Scan for the cell matching the given text and deliver its [X, Y] coordinate at center. 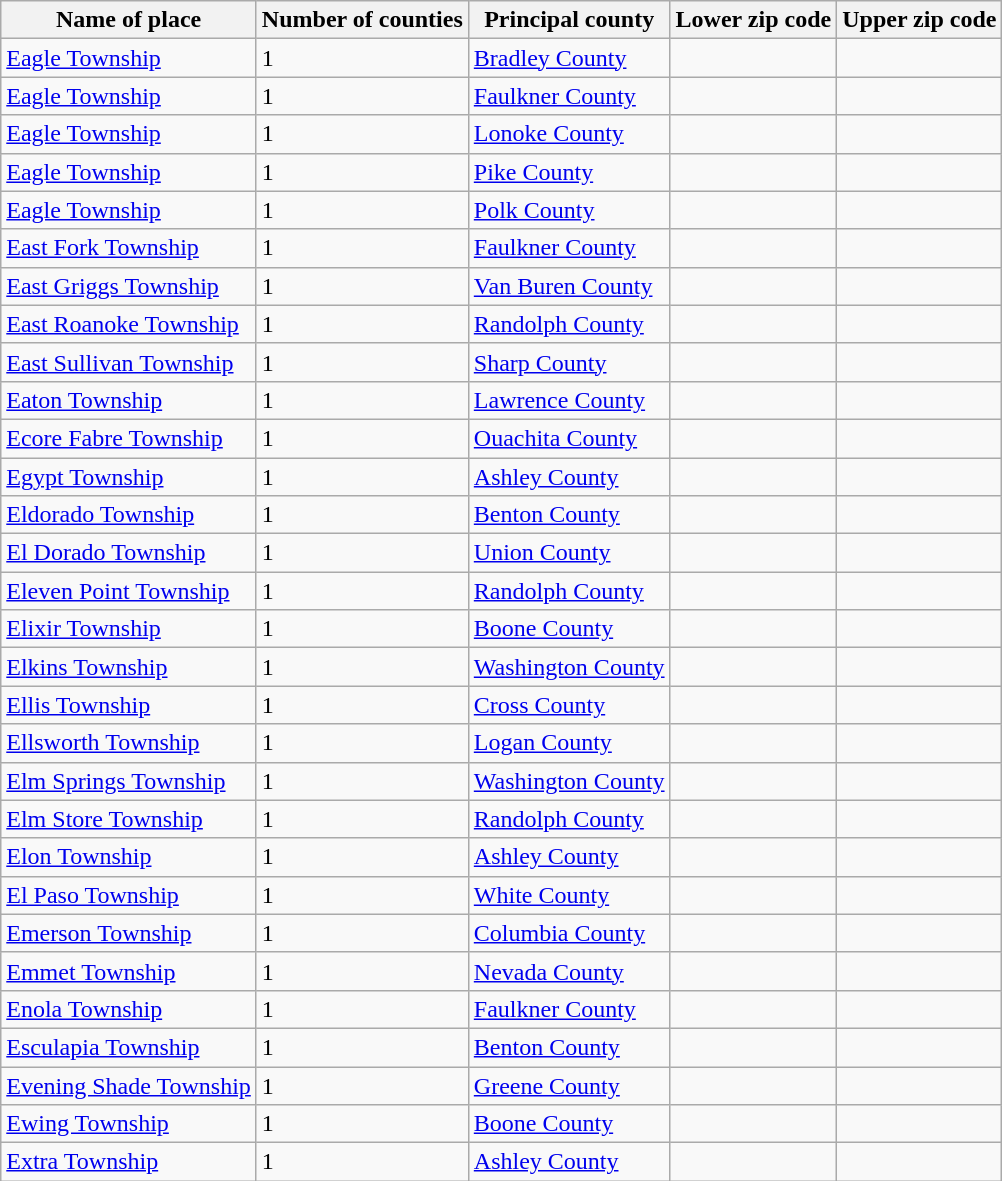
Ellsworth Township [129, 743]
Lawrence County [569, 400]
Pike County [569, 172]
Ecore Fabre Township [129, 438]
Extra Township [129, 1162]
East Sullivan Township [129, 362]
Cross County [569, 705]
Upper zip code [920, 20]
Elm Springs Township [129, 781]
El Dorado Township [129, 553]
Principal county [569, 20]
White County [569, 895]
Elon Township [129, 857]
Number of counties [362, 20]
Union County [569, 553]
Sharp County [569, 362]
Ewing Township [129, 1124]
Columbia County [569, 933]
Eaton Township [129, 400]
Eleven Point Township [129, 591]
Name of place [129, 20]
Lower zip code [754, 20]
Egypt Township [129, 477]
Van Buren County [569, 286]
Enola Township [129, 1009]
Eldorado Township [129, 515]
Elixir Township [129, 629]
Emerson Township [129, 933]
Emmet Township [129, 971]
Polk County [569, 210]
East Fork Township [129, 248]
El Paso Township [129, 895]
East Roanoke Township [129, 324]
Bradley County [569, 58]
Esculapia Township [129, 1047]
Lonoke County [569, 134]
Ellis Township [129, 705]
Elkins Township [129, 667]
Logan County [569, 743]
Greene County [569, 1085]
Nevada County [569, 971]
Evening Shade Township [129, 1085]
Elm Store Township [129, 819]
East Griggs Township [129, 286]
Ouachita County [569, 438]
